Pinpoint the cell where the given text exists, returning its (x, y) midpoint coordinate. 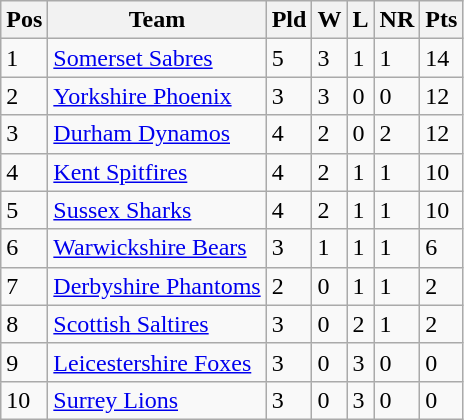
Warwickshire Bears (157, 248)
8 (24, 324)
Pld (289, 20)
Surrey Lions (157, 400)
9 (24, 362)
NR (397, 20)
Somerset Sabres (157, 58)
7 (24, 286)
W (330, 20)
Durham Dynamos (157, 134)
L (360, 20)
Pts (442, 20)
Derbyshire Phantoms (157, 286)
Team (157, 20)
Pos (24, 20)
Yorkshire Phoenix (157, 96)
Leicestershire Foxes (157, 362)
Sussex Sharks (157, 210)
14 (442, 58)
Kent Spitfires (157, 172)
Scottish Saltires (157, 324)
